Identify which cell holds the provided text, then report its (x, y) central coordinate. 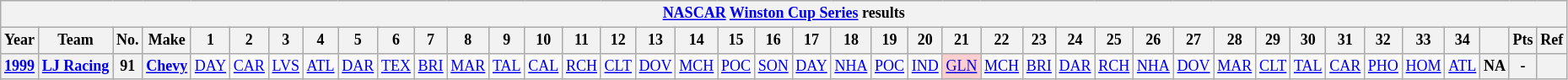
32 (1383, 40)
NASCAR Winston Cup Series results (784, 13)
SON (773, 66)
1999 (20, 66)
1 (210, 40)
33 (1424, 40)
5 (358, 40)
15 (736, 40)
HOM (1424, 66)
CAL (543, 66)
17 (811, 40)
NA (1495, 66)
16 (773, 40)
21 (962, 40)
PHO (1383, 66)
IND (924, 66)
Pts (1523, 40)
- (1523, 66)
31 (1345, 40)
LJ Racing (75, 66)
GLN (962, 66)
91 (128, 66)
Make (167, 40)
27 (1194, 40)
30 (1308, 40)
Ref (1552, 40)
23 (1039, 40)
TEX (396, 66)
No. (128, 40)
19 (890, 40)
9 (507, 40)
2 (250, 40)
26 (1154, 40)
34 (1463, 40)
10 (543, 40)
22 (1002, 40)
12 (617, 40)
14 (697, 40)
4 (321, 40)
Chevy (167, 66)
25 (1114, 40)
8 (468, 40)
3 (285, 40)
LVS (285, 66)
20 (924, 40)
24 (1075, 40)
Team (75, 40)
13 (655, 40)
18 (851, 40)
28 (1235, 40)
11 (582, 40)
29 (1274, 40)
Year (20, 40)
6 (396, 40)
7 (430, 40)
